Determine the (X, Y) coordinate at the center of the cell enclosing the given text.  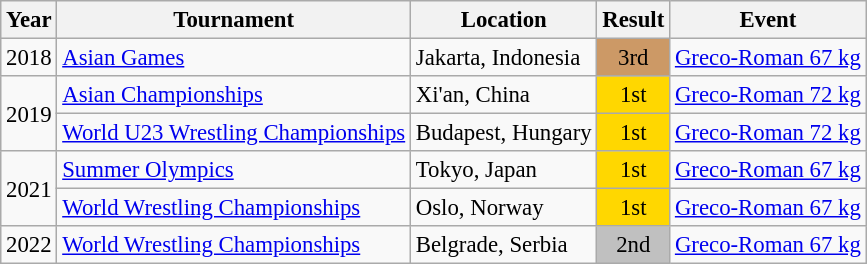
Asian Championships (234, 95)
Tournament (234, 20)
2021 (29, 188)
Tokyo, Japan (503, 170)
Result (634, 20)
2018 (29, 58)
Budapest, Hungary (503, 133)
Year (29, 20)
2nd (634, 245)
Jakarta, Indonesia (503, 58)
2019 (29, 114)
World U23 Wrestling Championships (234, 133)
2022 (29, 245)
3rd (634, 58)
Belgrade, Serbia (503, 245)
Summer Olympics (234, 170)
Asian Games (234, 58)
Event (768, 20)
Oslo, Norway (503, 208)
Location (503, 20)
Xi'an, China (503, 95)
